Locate the cell with the specified text and output its [x, y] center coordinate. 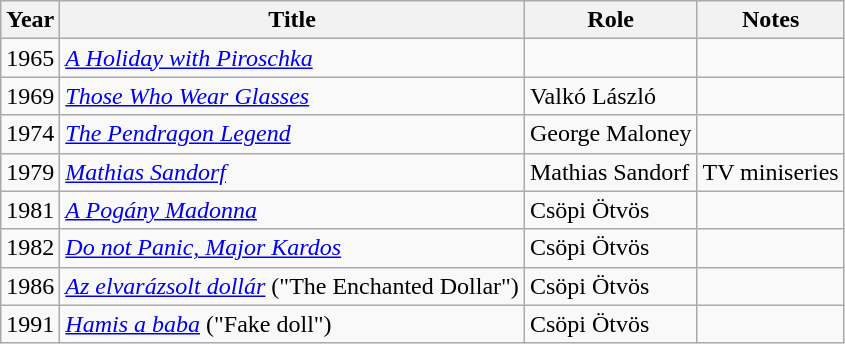
1982 [30, 248]
Az elvarázsolt dollár ("The Enchanted Dollar") [292, 286]
1965 [30, 58]
George Maloney [610, 134]
1969 [30, 96]
TV miniseries [770, 172]
The Pendragon Legend [292, 134]
Title [292, 20]
Year [30, 20]
A Holiday with Piroschka [292, 58]
A Pogány Madonna [292, 210]
1979 [30, 172]
Those Who Wear Glasses [292, 96]
Notes [770, 20]
Valkó László [610, 96]
Role [610, 20]
1986 [30, 286]
1981 [30, 210]
1974 [30, 134]
Hamis a baba ("Fake doll") [292, 324]
Do not Panic, Major Kardos [292, 248]
1991 [30, 324]
